Output the (X, Y) coordinate of the center of the cell containing the given text.  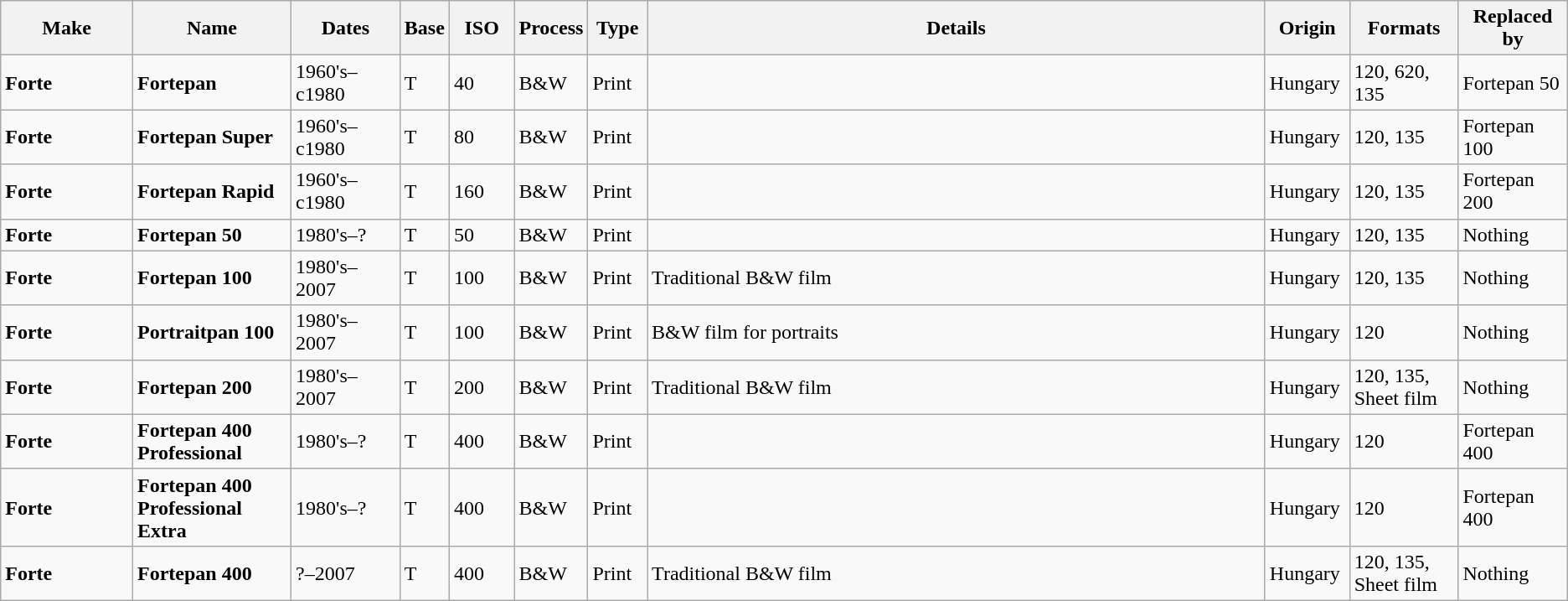
Fortepan Super (211, 137)
Fortepan (211, 82)
120, 620, 135 (1404, 82)
Name (211, 28)
Fortepan 400 Professional Extra (211, 507)
?–2007 (346, 573)
Formats (1404, 28)
Details (957, 28)
Process (551, 28)
Fortepan 400 Professional (211, 441)
Portraitpan 100 (211, 332)
200 (482, 387)
ISO (482, 28)
B&W film for portraits (957, 332)
40 (482, 82)
80 (482, 137)
Origin (1307, 28)
Type (618, 28)
Fortepan Rapid (211, 191)
160 (482, 191)
Make (67, 28)
Dates (346, 28)
Base (424, 28)
50 (482, 235)
Replaced by (1513, 28)
